Return [x, y] of the center of cell containing provided text 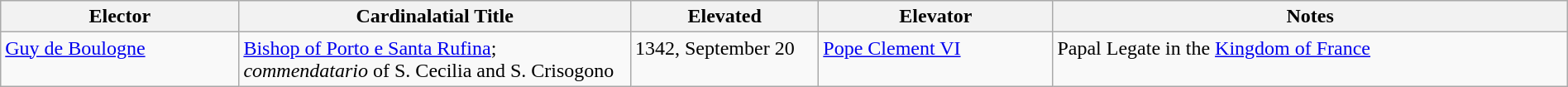
Elector [120, 17]
Elevator [936, 17]
Pope Clement VI [936, 60]
Cardinalatial Title [435, 17]
Guy de Boulogne [120, 60]
Notes [1310, 17]
Bishop of Porto e Santa Rufina; commendatario of S. Cecilia and S. Crisogono [435, 60]
1342, September 20 [724, 60]
Papal Legate in the Kingdom of France [1310, 60]
Elevated [724, 17]
